Detect which cell encompasses the target text, then output its [X, Y] center coordinate. 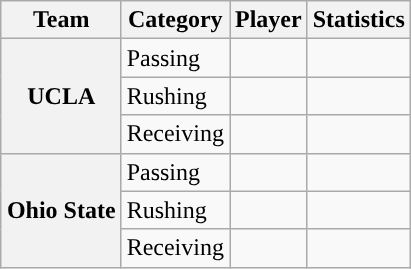
Player [269, 20]
Category [175, 20]
UCLA [61, 96]
Statistics [358, 20]
Team [61, 20]
Ohio State [61, 210]
